Detect which cell encompasses the target text, then output its [X, Y] center coordinate. 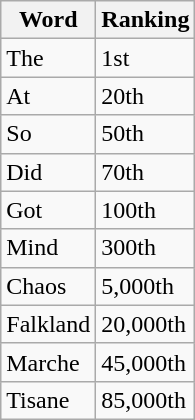
1st [146, 58]
20,000th [146, 324]
100th [146, 210]
85,000th [146, 400]
45,000th [146, 362]
5,000th [146, 286]
Got [48, 210]
So [48, 134]
50th [146, 134]
Ranking [146, 20]
Marche [48, 362]
70th [146, 172]
At [48, 96]
Chaos [48, 286]
Word [48, 20]
The [48, 58]
Tisane [48, 400]
300th [146, 248]
Mind [48, 248]
Did [48, 172]
20th [146, 96]
Falkland [48, 324]
